Return the (X, Y) coordinate for the center point of the cell that contains the specified text.  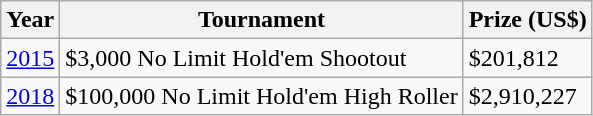
$3,000 No Limit Hold'em Shootout (262, 58)
$201,812 (528, 58)
$2,910,227 (528, 96)
Tournament (262, 20)
Year (30, 20)
$100,000 No Limit Hold'em High Roller (262, 96)
2015 (30, 58)
Prize (US$) (528, 20)
2018 (30, 96)
